Provide the [x, y] coordinate of the cell's center where the given text is located.  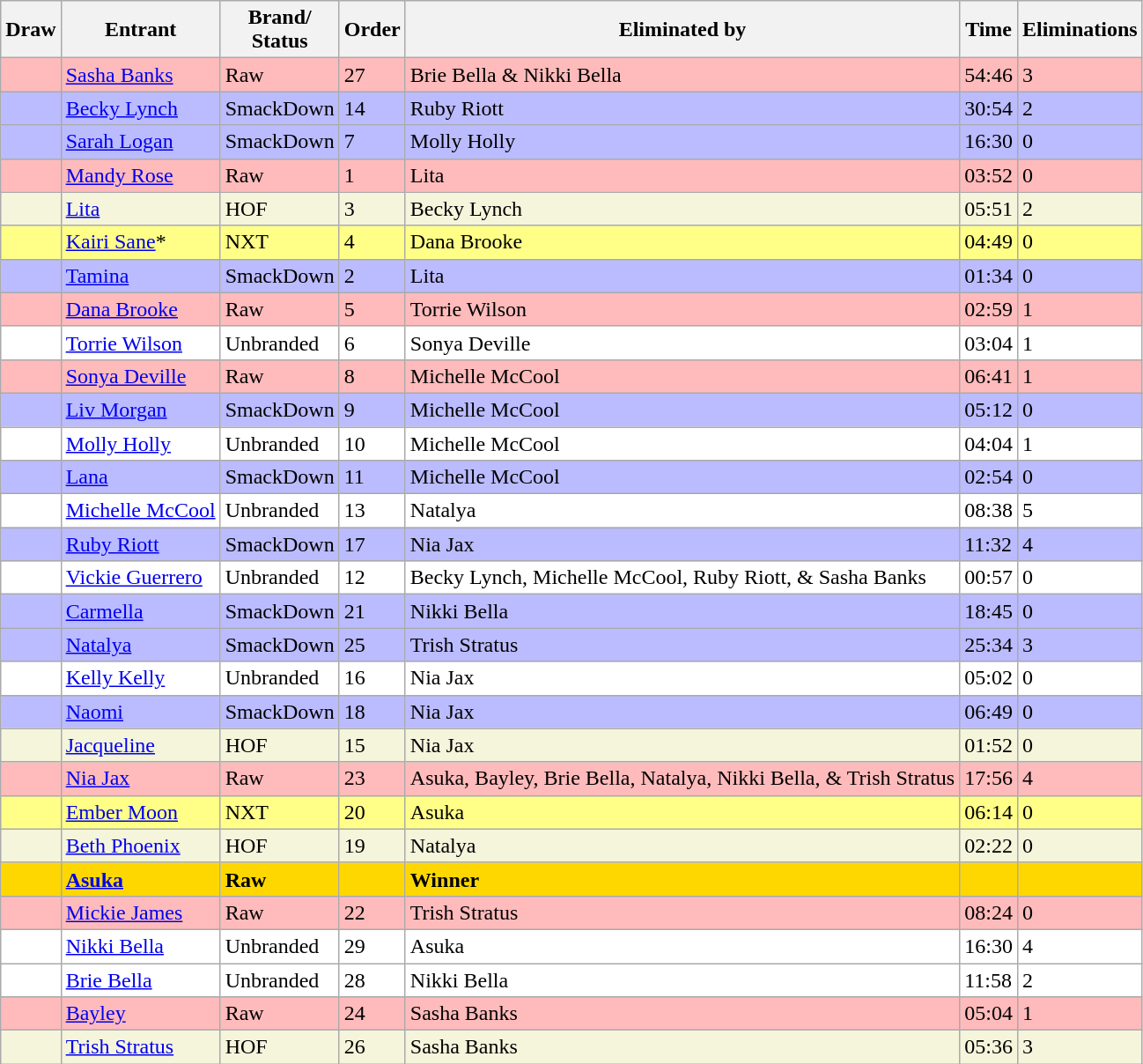
Kelly Kelly [141, 678]
28 [372, 980]
12 [372, 578]
6 [372, 343]
25:34 [989, 645]
30:54 [989, 108]
16 [372, 678]
29 [372, 946]
8 [372, 376]
9 [372, 410]
06:41 [989, 376]
7 [372, 142]
27 [372, 75]
Vickie Guerrero [141, 578]
Liv Morgan [141, 410]
11:58 [989, 980]
26 [372, 1047]
17:56 [989, 779]
06:49 [989, 712]
22 [372, 913]
05:51 [989, 209]
21 [372, 611]
04:49 [989, 242]
Carmella [141, 611]
Asuka, Bayley, Brie Bella, Natalya, Nikki Bella, & Trish Stratus [682, 779]
20 [372, 812]
05:04 [989, 1014]
05:36 [989, 1047]
11:32 [989, 544]
Mickie James [141, 913]
08:38 [989, 511]
01:34 [989, 276]
Draw [31, 30]
Eliminations [1080, 30]
Brand/Status [280, 30]
Brie Bella [141, 980]
Becky Lynch, Michelle McCool, Ruby Riott, & Sasha Banks [682, 578]
19 [372, 846]
Jacqueline [141, 745]
03:52 [989, 175]
Beth Phoenix [141, 846]
04:04 [989, 443]
18 [372, 712]
Eliminated by [682, 30]
Entrant [141, 30]
23 [372, 779]
Order [372, 30]
Winner [682, 879]
14 [372, 108]
05:02 [989, 678]
11 [372, 477]
08:24 [989, 913]
01:52 [989, 745]
Naomi [141, 712]
13 [372, 511]
17 [372, 544]
15 [372, 745]
25 [372, 645]
Ember Moon [141, 812]
02:59 [989, 309]
02:22 [989, 846]
Lana [141, 477]
00:57 [989, 578]
03:04 [989, 343]
Mandy Rose [141, 175]
18:45 [989, 611]
54:46 [989, 75]
10 [372, 443]
06:14 [989, 812]
Tamina [141, 276]
Kairi Sane* [141, 242]
05:12 [989, 410]
Time [989, 30]
Brie Bella & Nikki Bella [682, 75]
Bayley [141, 1014]
24 [372, 1014]
02:54 [989, 477]
Sarah Logan [141, 142]
